Search for the cell housing the specified text and yield its (X, Y) center coordinate. 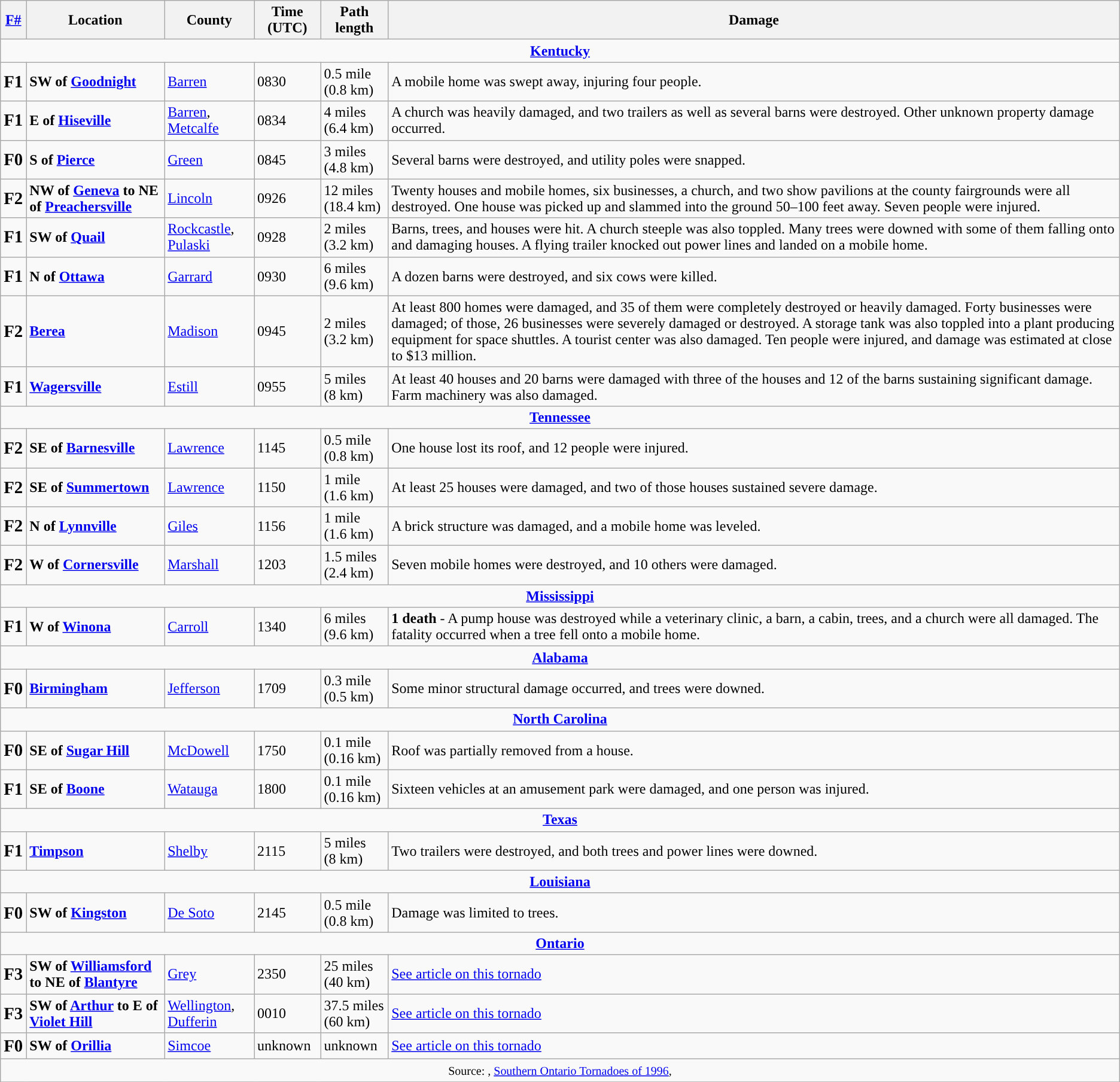
Jefferson (209, 688)
S of Pierce (96, 159)
1340 (287, 627)
0955 (287, 387)
Wagersville (96, 387)
A brick structure was damaged, and a mobile home was leveled. (754, 527)
1203 (287, 565)
E of Hiseville (96, 121)
Rockcastle, Pulaski (209, 237)
De Soto (209, 912)
SW of Orillia (96, 1046)
W of Cornersville (96, 565)
Roof was partially removed from a house. (754, 750)
1750 (287, 750)
SW of Williamsford to NE of Blantyre (96, 974)
2115 (287, 851)
SE of Boone (96, 789)
Path length (354, 20)
Damage (754, 20)
2145 (287, 912)
Mississippi (560, 596)
Alabama (560, 658)
0945 (287, 332)
Kentucky (560, 51)
1150 (287, 487)
F# (13, 20)
Location (96, 20)
Shelby (209, 851)
County (209, 20)
12 miles (18.4 km) (354, 199)
1800 (287, 789)
1145 (287, 448)
0930 (287, 276)
Time (UTC) (287, 20)
A mobile home was swept away, injuring four people. (754, 81)
Estill (209, 387)
25 miles (40 km) (354, 974)
SE of Summertown (96, 487)
SW of Arthur to E of Violet Hill (96, 1013)
A church was heavily damaged, and two trailers as well as several barns were destroyed. Other unknown property damage occurred. (754, 121)
Seven mobile homes were destroyed, and 10 others were damaged. (754, 565)
SW of Goodnight (96, 81)
Simcoe (209, 1046)
0010 (287, 1013)
Madison (209, 332)
N of Lynnville (96, 527)
Source: , Southern Ontario Tornadoes of 1996, (560, 1071)
Barren, Metcalfe (209, 121)
Ontario (560, 943)
0928 (287, 237)
1156 (287, 527)
At least 25 houses were damaged, and two of those houses sustained severe damage. (754, 487)
Several barns were destroyed, and utility poles were snapped. (754, 159)
0830 (287, 81)
Sixteen vehicles at an amusement park were damaged, and one person was injured. (754, 789)
McDowell (209, 750)
North Carolina (560, 719)
Birmingham (96, 688)
SE of Sugar Hill (96, 750)
Barren (209, 81)
SW of Kingston (96, 912)
W of Winona (96, 627)
Giles (209, 527)
0.3 mile (0.5 km) (354, 688)
2350 (287, 974)
Tennessee (560, 417)
Marshall (209, 565)
Grey (209, 974)
One house lost its roof, and 12 people were injured. (754, 448)
Carroll (209, 627)
1709 (287, 688)
Timpson (96, 851)
Two trailers were destroyed, and both trees and power lines were downed. (754, 851)
Damage was limited to trees. (754, 912)
Louisiana (560, 882)
1.5 miles (2.4 km) (354, 565)
Garrard (209, 276)
NW of Geneva to NE of Preachersville (96, 199)
Wellington, Dufferin (209, 1013)
Berea (96, 332)
0926 (287, 199)
Some minor structural damage occurred, and trees were downed. (754, 688)
0834 (287, 121)
Texas (560, 820)
N of Ottawa (96, 276)
SW of Quail (96, 237)
0845 (287, 159)
SE of Barnesville (96, 448)
A dozen barns were destroyed, and six cows were killed. (754, 276)
Green (209, 159)
Watauga (209, 789)
37.5 miles (60 km) (354, 1013)
Lincoln (209, 199)
3 miles (4.8 km) (354, 159)
4 miles (6.4 km) (354, 121)
